Search for the cell housing the specified text and yield its (X, Y) center coordinate. 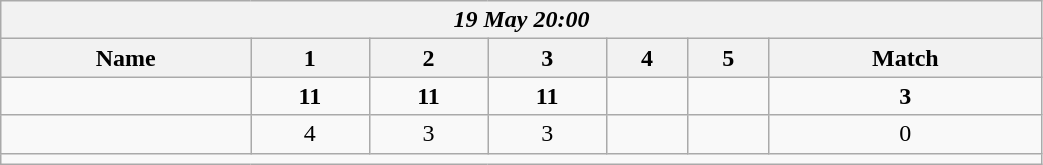
0 (906, 134)
5 (728, 58)
2 (428, 58)
1 (310, 58)
Match (906, 58)
19 May 20:00 (522, 20)
Name (126, 58)
